From the cell containing the given text, extract its center point as (X, Y) coordinate. 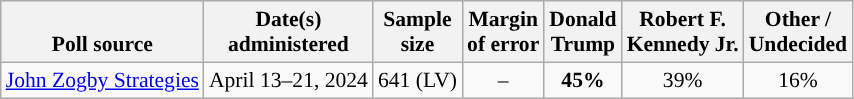
John Zogby Strategies (102, 80)
Other /Undecided (798, 32)
DonaldTrump (582, 32)
641 (LV) (418, 80)
Date(s)administered (288, 32)
Marginof error (503, 32)
45% (582, 80)
Robert F.Kennedy Jr. (683, 32)
39% (683, 80)
16% (798, 80)
– (503, 80)
Samplesize (418, 32)
April 13–21, 2024 (288, 80)
Poll source (102, 32)
